Search for the cell housing the specified text and yield its [x, y] center coordinate. 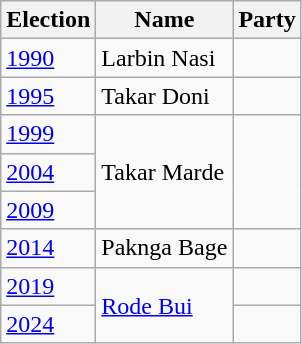
Name [164, 20]
1995 [48, 96]
Takar Doni [164, 96]
2019 [48, 286]
2014 [48, 248]
1999 [48, 134]
Paknga Bage [164, 248]
1990 [48, 58]
Rode Bui [164, 305]
2009 [48, 210]
Larbin Nasi [164, 58]
Party [267, 20]
Takar Marde [164, 172]
2024 [48, 324]
Election [48, 20]
2004 [48, 172]
